Locate the cell with the specified text and output its (x, y) center coordinate. 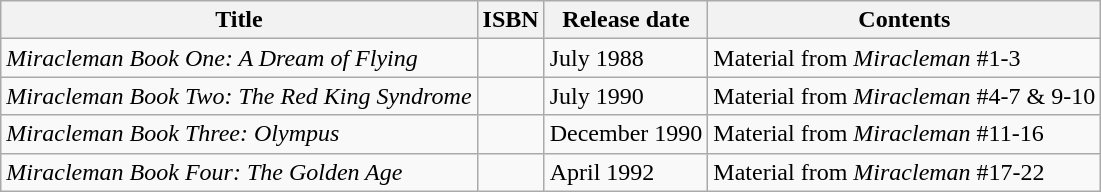
Miracleman Book One: A Dream of Flying (239, 58)
July 1988 (626, 58)
July 1990 (626, 96)
Material from Miracleman #17-22 (904, 172)
Title (239, 20)
Miracleman Book Two: The Red King Syndrome (239, 96)
Miracleman Book Four: The Golden Age (239, 172)
ISBN (510, 20)
Contents (904, 20)
Miracleman Book Three: Olympus (239, 134)
Release date (626, 20)
Material from Miracleman #4-7 & 9-10 (904, 96)
Material from Miracleman #1-3 (904, 58)
December 1990 (626, 134)
April 1992 (626, 172)
Material from Miracleman #11-16 (904, 134)
